Detect which cell encompasses the target text, then output its [X, Y] center coordinate. 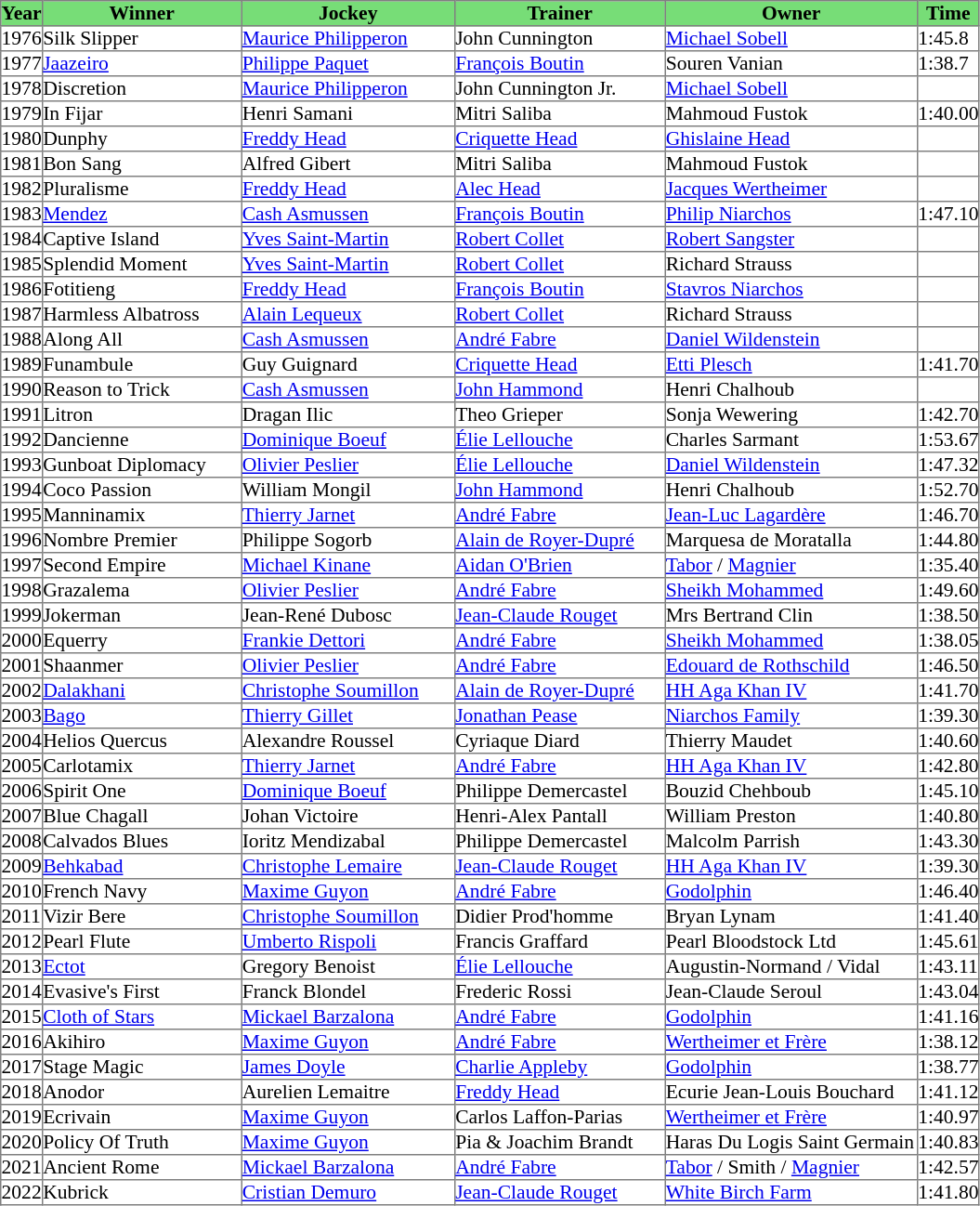
2002 [22, 691]
Gunboat Diplomacy [141, 465]
1:45.61 [947, 942]
Johan Victoire [348, 816]
Dancienne [141, 440]
Silk Slipper [141, 39]
Carlotamix [141, 766]
1990 [22, 390]
Christophe Lemaire [348, 866]
1988 [22, 340]
Malcolm Parrish [791, 842]
2000 [22, 641]
Shaanmer [141, 665]
1:41.80 [947, 1193]
Guy Guignard [348, 364]
Francis Graffard [559, 942]
Augustin-Normand / Vidal [791, 966]
Aidan O'Brien [559, 565]
William Mongil [348, 491]
Philippe Sogorb [348, 541]
2018 [22, 1093]
1:35.40 [947, 565]
2014 [22, 992]
Second Empire [141, 565]
1986 [22, 290]
1:40.83 [947, 1143]
1:42.57 [947, 1167]
Edouard de Rothschild [791, 665]
Evasive's First [141, 992]
1:40.00 [947, 113]
Captive Island [141, 240]
2009 [22, 866]
French Navy [141, 892]
1:40.80 [947, 816]
Harmless Albatross [141, 314]
1:38.05 [947, 641]
1992 [22, 440]
Thierry Maudet [791, 741]
Bouzid Chehboub [791, 792]
Ancient Rome [141, 1167]
Vizir Bere [141, 916]
John Cunnington [559, 39]
Charles Sarmant [791, 440]
William Preston [791, 816]
James Doyle [348, 1067]
Splendid Moment [141, 264]
Didier Prod'homme [559, 916]
Funambule [141, 364]
Dragan Ilic [348, 414]
1:38.12 [947, 1042]
1979 [22, 113]
Ectot [141, 966]
1:38.77 [947, 1067]
Jean-Claude Seroul [791, 992]
Fotitieng [141, 290]
Pia & Joachim Brandt [559, 1143]
2022 [22, 1193]
Cloth of Stars [141, 1016]
Pearl Bloodstock Ltd [791, 942]
Frederic Rossi [559, 992]
1976 [22, 39]
Mrs Bertrand Clin [791, 615]
Kubrick [141, 1193]
2008 [22, 842]
Anodor [141, 1093]
1:45.8 [947, 39]
Litron [141, 414]
Pearl Flute [141, 942]
Jean-René Dubosc [348, 615]
Thierry Gillet [348, 715]
1:49.60 [947, 591]
1983 [22, 214]
2020 [22, 1143]
1985 [22, 264]
Marquesa de Moratalla [791, 541]
Ioritz Mendizabal [348, 842]
2005 [22, 766]
2017 [22, 1067]
Nombre Premier [141, 541]
Grazalema [141, 591]
Bago [141, 715]
Carlos Laffon-Parias [559, 1117]
Time [947, 13]
1980 [22, 139]
2013 [22, 966]
Theo Grieper [559, 414]
1:40.60 [947, 741]
Equerry [141, 641]
Stage Magic [141, 1067]
Owner [791, 13]
Along All [141, 340]
Helios Quercus [141, 741]
2019 [22, 1117]
Mendez [141, 214]
Stavros Niarchos [791, 290]
Niarchos Family [791, 715]
2004 [22, 741]
Akihiro [141, 1042]
1:47.10 [947, 214]
1996 [22, 541]
2003 [22, 715]
1995 [22, 515]
1:42.80 [947, 766]
1999 [22, 615]
1:46.40 [947, 892]
Winner [141, 13]
Cyriaque Diard [559, 741]
Ghislaine Head [791, 139]
Jaazeiro [141, 63]
2016 [22, 1042]
Tabor / Smith / Magnier [791, 1167]
Jockey [348, 13]
Year [22, 13]
Dalakhani [141, 691]
Jacques Wertheimer [791, 190]
Alexandre Roussel [348, 741]
Ecurie Jean-Louis Bouchard [791, 1093]
Robert Sangster [791, 240]
1:46.70 [947, 515]
John Cunnington Jr. [559, 89]
Franck Blondel [348, 992]
Souren Vanian [791, 63]
Bon Sang [141, 164]
1:41.12 [947, 1093]
1:52.70 [947, 491]
2021 [22, 1167]
Policy Of Truth [141, 1143]
1:44.80 [947, 541]
Spirit One [141, 792]
Michael Kinane [348, 565]
White Birch Farm [791, 1193]
2012 [22, 942]
2010 [22, 892]
1978 [22, 89]
2001 [22, 665]
Sonja Wewering [791, 414]
Trainer [559, 13]
Etti Plesch [791, 364]
1987 [22, 314]
Blue Chagall [141, 816]
Henri Samani [348, 113]
2007 [22, 816]
1993 [22, 465]
Jonathan Pease [559, 715]
Manninamix [141, 515]
Umberto Rispoli [348, 942]
Alec Head [559, 190]
Gregory Benoist [348, 966]
1:38.7 [947, 63]
Behkabad [141, 866]
2011 [22, 916]
1:43.11 [947, 966]
Calvados Blues [141, 842]
1:43.04 [947, 992]
Frankie Dettori [348, 641]
Coco Passion [141, 491]
1:41.16 [947, 1016]
1994 [22, 491]
1982 [22, 190]
1981 [22, 164]
Tabor / Magnier [791, 565]
2006 [22, 792]
Reason to Trick [141, 390]
1:38.50 [947, 615]
2015 [22, 1016]
Alain Lequeux [348, 314]
Henri-Alex Pantall [559, 816]
Jean-Luc Lagardère [791, 515]
Philippe Paquet [348, 63]
1:40.97 [947, 1117]
Ecrivain [141, 1117]
1977 [22, 63]
1991 [22, 414]
1984 [22, 240]
Dunphy [141, 139]
Aurelien Lemaitre [348, 1093]
1:42.70 [947, 414]
Pluralisme [141, 190]
1998 [22, 591]
Discretion [141, 89]
Alfred Gibert [348, 164]
Haras Du Logis Saint Germain [791, 1143]
1:45.10 [947, 792]
Charlie Appleby [559, 1067]
Philip Niarchos [791, 214]
1:41.40 [947, 916]
Bryan Lynam [791, 916]
1:43.30 [947, 842]
In Fijar [141, 113]
1:46.50 [947, 665]
Jokerman [141, 615]
1997 [22, 565]
1:53.67 [947, 440]
1989 [22, 364]
1:47.32 [947, 465]
Cristian Demuro [348, 1193]
